Search for the cell housing the specified text and yield its (x, y) center coordinate. 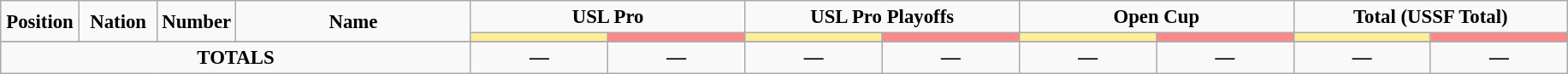
Number (197, 21)
TOTALS (236, 58)
USL Pro Playoffs (883, 17)
USL Pro (607, 17)
Position (40, 21)
Name (354, 21)
Nation (118, 21)
Open Cup (1157, 17)
Total (USSF Total) (1430, 17)
